Return the [x, y] coordinate for the center point of the cell that contains the specified text.  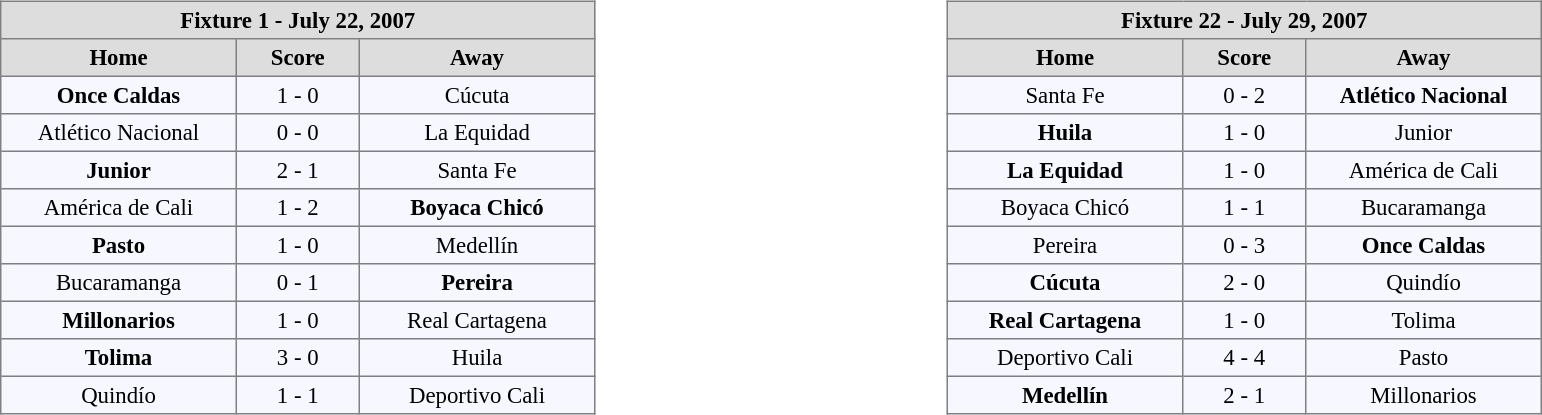
0 - 2 [1244, 95]
0 - 1 [298, 283]
0 - 3 [1244, 245]
2 - 0 [1244, 283]
1 - 2 [298, 208]
0 - 0 [298, 133]
Fixture 22 - July 29, 2007 [1244, 20]
Fixture 1 - July 22, 2007 [298, 20]
4 - 4 [1244, 358]
3 - 0 [298, 358]
